Search for the cell housing the specified text and yield its (x, y) center coordinate. 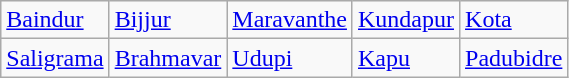
Saligrama (55, 58)
Kota (514, 20)
Maravanthe (290, 20)
Brahmavar (168, 58)
Kapu (406, 58)
Kundapur (406, 20)
Padubidre (514, 58)
Baindur (55, 20)
Udupi (290, 58)
Bijjur (168, 20)
